Pinpoint the cell where the given text exists, returning its [X, Y] midpoint coordinate. 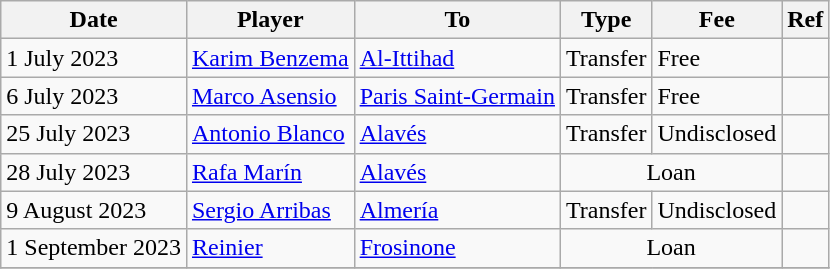
Player [270, 20]
Frosinone [457, 248]
Reinier [270, 248]
1 September 2023 [94, 248]
Ref [806, 20]
Paris Saint-Germain [457, 96]
Al-Ittihad [457, 58]
Rafa Marín [270, 172]
Marco Asensio [270, 96]
28 July 2023 [94, 172]
Date [94, 20]
Karim Benzema [270, 58]
6 July 2023 [94, 96]
Sergio Arribas [270, 210]
Almería [457, 210]
Antonio Blanco [270, 134]
Fee [717, 20]
To [457, 20]
Type [606, 20]
9 August 2023 [94, 210]
25 July 2023 [94, 134]
1 July 2023 [94, 58]
